Provide the [x, y] coordinate of the cell's center where the given text is located.  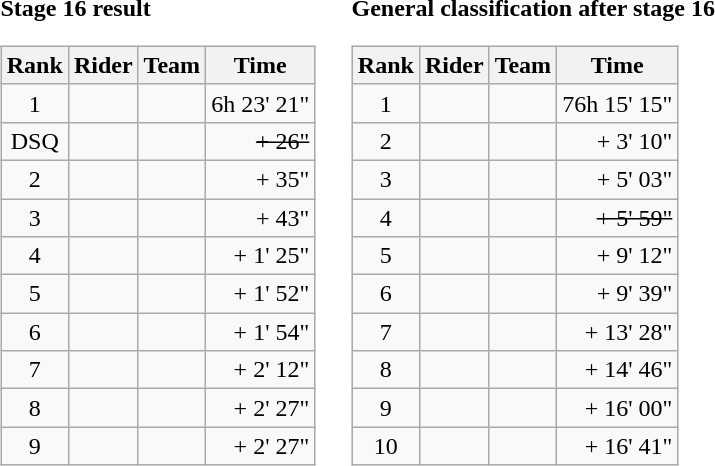
+ 13' 28" [618, 332]
+ 3' 10" [618, 141]
+ 1' 25" [260, 256]
+ 5' 03" [618, 179]
+ 5' 59" [618, 217]
+ 16' 41" [618, 446]
+ 43" [260, 217]
10 [386, 446]
+ 2' 12" [260, 370]
+ 35" [260, 179]
DSQ [34, 141]
+ 1' 52" [260, 294]
76h 15' 15" [618, 103]
+ 9' 39" [618, 294]
6h 23' 21" [260, 103]
+ 26" [260, 141]
+ 1' 54" [260, 332]
+ 16' 00" [618, 408]
+ 14' 46" [618, 370]
+ 9' 12" [618, 256]
